Identify which cell holds the provided text, then report its [x, y] central coordinate. 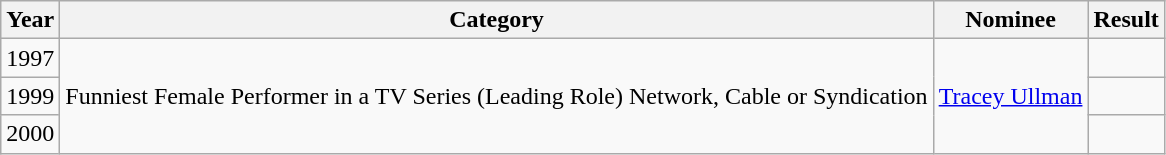
Tracey Ullman [1010, 96]
Funniest Female Performer in a TV Series (Leading Role) Network, Cable or Syndication [496, 96]
Result [1126, 20]
2000 [30, 134]
Category [496, 20]
Year [30, 20]
1997 [30, 58]
Nominee [1010, 20]
1999 [30, 96]
